Return (X, Y) of the center of cell containing provided text 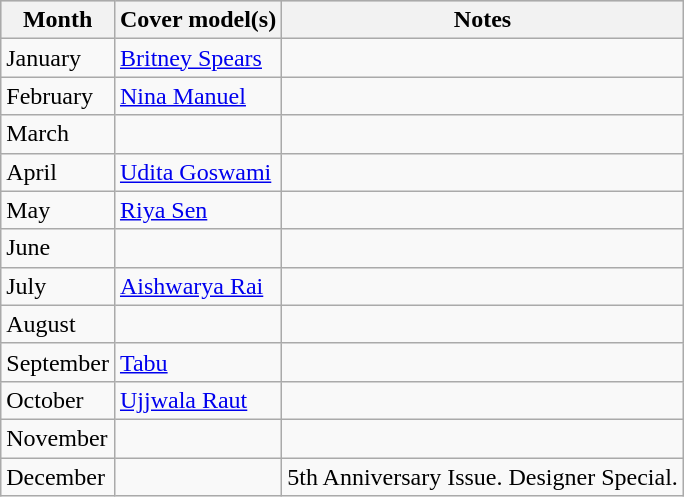
January (58, 58)
March (58, 134)
February (58, 96)
Month (58, 20)
July (58, 286)
Britney Spears (198, 58)
Nina Manuel (198, 96)
Aishwarya Rai (198, 286)
August (58, 324)
5th Anniversary Issue. Designer Special. (483, 477)
Riya Sen (198, 210)
June (58, 248)
Cover model(s) (198, 20)
November (58, 438)
April (58, 172)
December (58, 477)
October (58, 400)
September (58, 362)
Ujjwala Raut (198, 400)
Notes (483, 20)
May (58, 210)
Tabu (198, 362)
Udita Goswami (198, 172)
